Capture the cell that displays the provided text and extract its (X, Y) central coordinate. 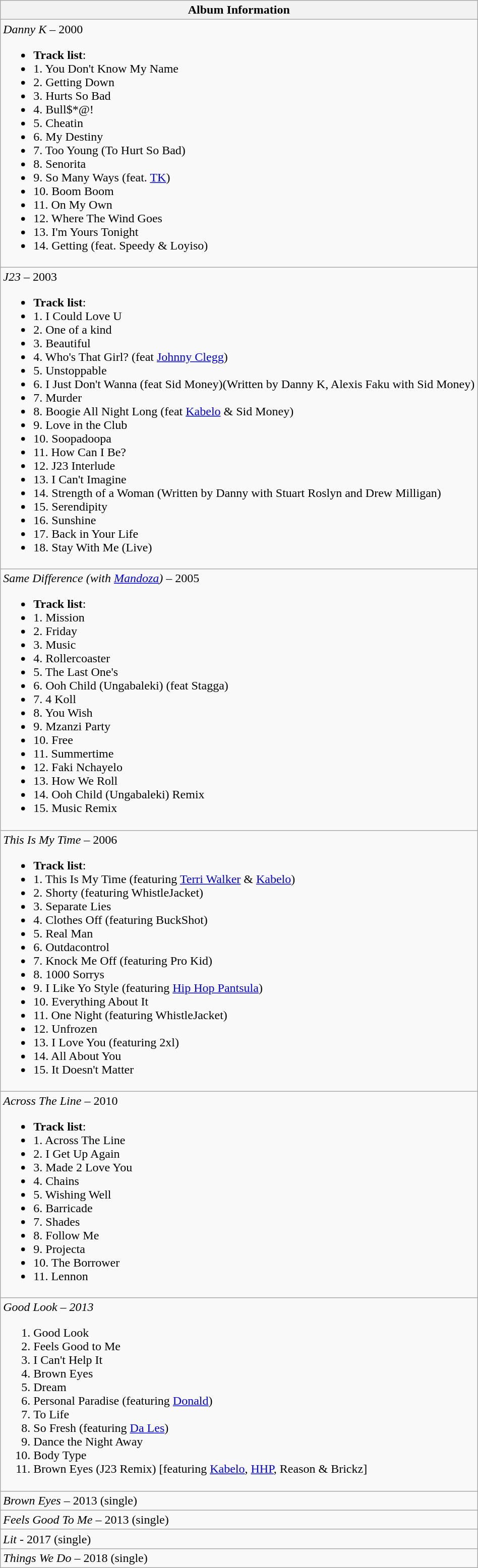
Album Information (239, 10)
Things We Do – 2018 (single) (239, 1558)
Brown Eyes – 2013 (single) (239, 1500)
Feels Good To Me – 2013 (single) (239, 1520)
Lit - 2017 (single) (239, 1539)
